From the cell containing the given text, extract its center point as [X, Y] coordinate. 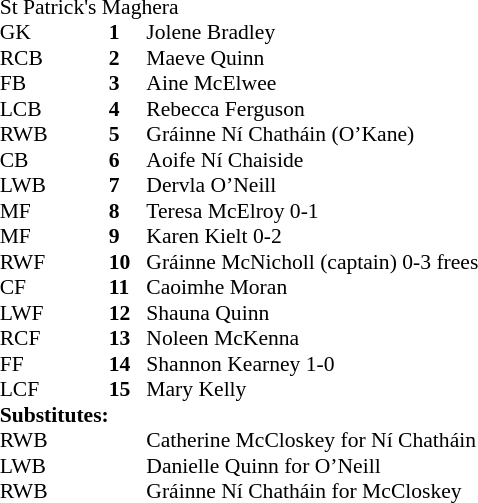
LWF [54, 313]
Gráinne Ní Chatháin (O’Kane) [312, 135]
10 [128, 262]
RCF [54, 339]
Shannon Kearney 1-0 [312, 364]
Aine McElwee [312, 83]
4 [128, 109]
15 [128, 389]
Gráinne McNicholl (captain) 0-3 frees [312, 262]
FB [54, 83]
GK [54, 33]
11 [128, 287]
Maeve Quinn [312, 58]
13 [128, 339]
1 [128, 33]
FF [54, 364]
RWF [54, 262]
CF [54, 287]
2 [128, 58]
CB [54, 160]
Rebecca Ferguson [312, 109]
14 [128, 364]
Caoimhe Moran [312, 287]
Catherine McCloskey for Ní Chatháin [312, 441]
5 [128, 135]
7 [128, 185]
Noleen McKenna [312, 339]
3 [128, 83]
9 [128, 237]
Teresa McElroy 0-1 [312, 211]
Mary Kelly [312, 389]
LCF [54, 389]
6 [128, 160]
Dervla O’Neill [312, 185]
12 [128, 313]
LCB [54, 109]
Aoife Ní Chaiside [312, 160]
Danielle Quinn for O’Neill [312, 466]
Jolene Bradley [312, 33]
Shauna Quinn [312, 313]
Substitutes: [54, 415]
8 [128, 211]
RCB [54, 58]
Karen Kielt 0-2 [312, 237]
